Return the (x, y) coordinate for the center point of the cell that contains the specified text.  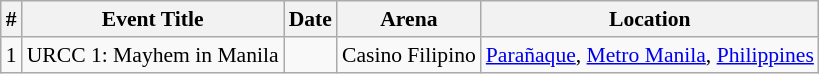
Arena (409, 19)
Location (650, 19)
Casino Filipino (409, 55)
# (12, 19)
1 (12, 55)
Date (310, 19)
Parañaque, Metro Manila, Philippines (650, 55)
Event Title (153, 19)
URCC 1: Mayhem in Manila (153, 55)
